For the text-containing cell, return its midpoint in (X, Y) coordinate format. 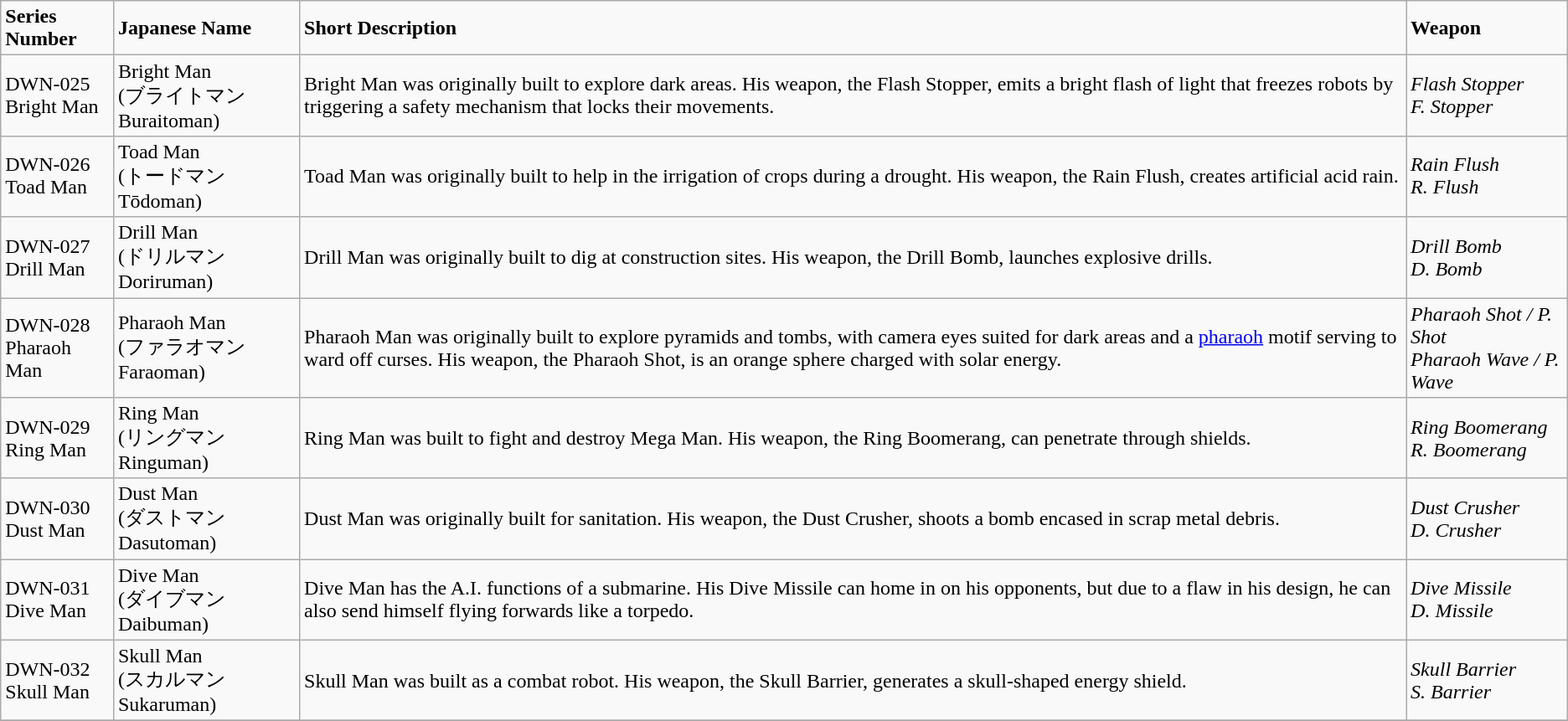
DWN-031Dive Man (57, 600)
Dust Man was originally built for sanitation. His weapon, the Dust Crusher, shoots a bomb encased in scrap metal debris. (853, 519)
Skull BarrierS. Barrier (1488, 680)
Series Number (57, 28)
Drill Man(ドリルマン Doriruman) (206, 258)
Ring Man was built to fight and destroy Mega Man. His weapon, the Ring Boomerang, can penetrate through shields. (853, 439)
Bright Man(ブライトマン Buraitoman) (206, 95)
Dust CrusherD. Crusher (1488, 519)
Ring BoomerangR. Boomerang (1488, 439)
DWN-027Drill Man (57, 258)
DWN-026Toad Man (57, 176)
DWN-028Pharaoh Man (57, 348)
Flash StopperF. Stopper (1488, 95)
Skull Man(スカルマン Sukaruman) (206, 680)
DWN-029Ring Man (57, 439)
Short Description (853, 28)
Drill Man was originally built to dig at construction sites. His weapon, the Drill Bomb, launches explosive drills. (853, 258)
Toad Man was originally built to help in the irrigation of crops during a drought. His weapon, the Rain Flush, creates artificial acid rain. (853, 176)
Pharaoh Man(ファラオマン Faraoman) (206, 348)
Weapon (1488, 28)
Dive MissileD. Missile (1488, 600)
Ring Man(リングマン Ringuman) (206, 439)
Dive Man(ダイブマン Daibuman) (206, 600)
Pharaoh Shot / P. ShotPharaoh Wave / P. Wave (1488, 348)
Skull Man was built as a combat robot. His weapon, the Skull Barrier, generates a skull-shaped energy shield. (853, 680)
Japanese Name (206, 28)
Rain FlushR. Flush (1488, 176)
DWN-025Bright Man (57, 95)
Toad Man(トードマン Tōdoman) (206, 176)
DWN-030Dust Man (57, 519)
DWN-032Skull Man (57, 680)
Dust Man(ダストマン Dasutoman) (206, 519)
Drill BombD. Bomb (1488, 258)
